Find where the given text appears and provide that cell's center as [x, y] coordinate. 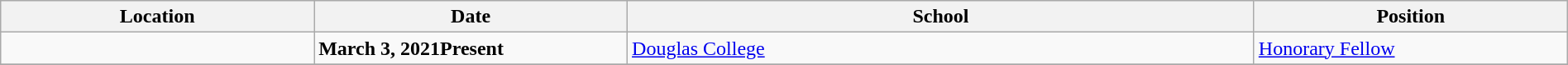
School [941, 17]
Date [471, 17]
March 3, 2021Present [471, 48]
Douglas College [941, 48]
Honorary Fellow [1411, 48]
Location [157, 17]
Position [1411, 17]
